Output the (X, Y) coordinate of the center of the cell containing the given text.  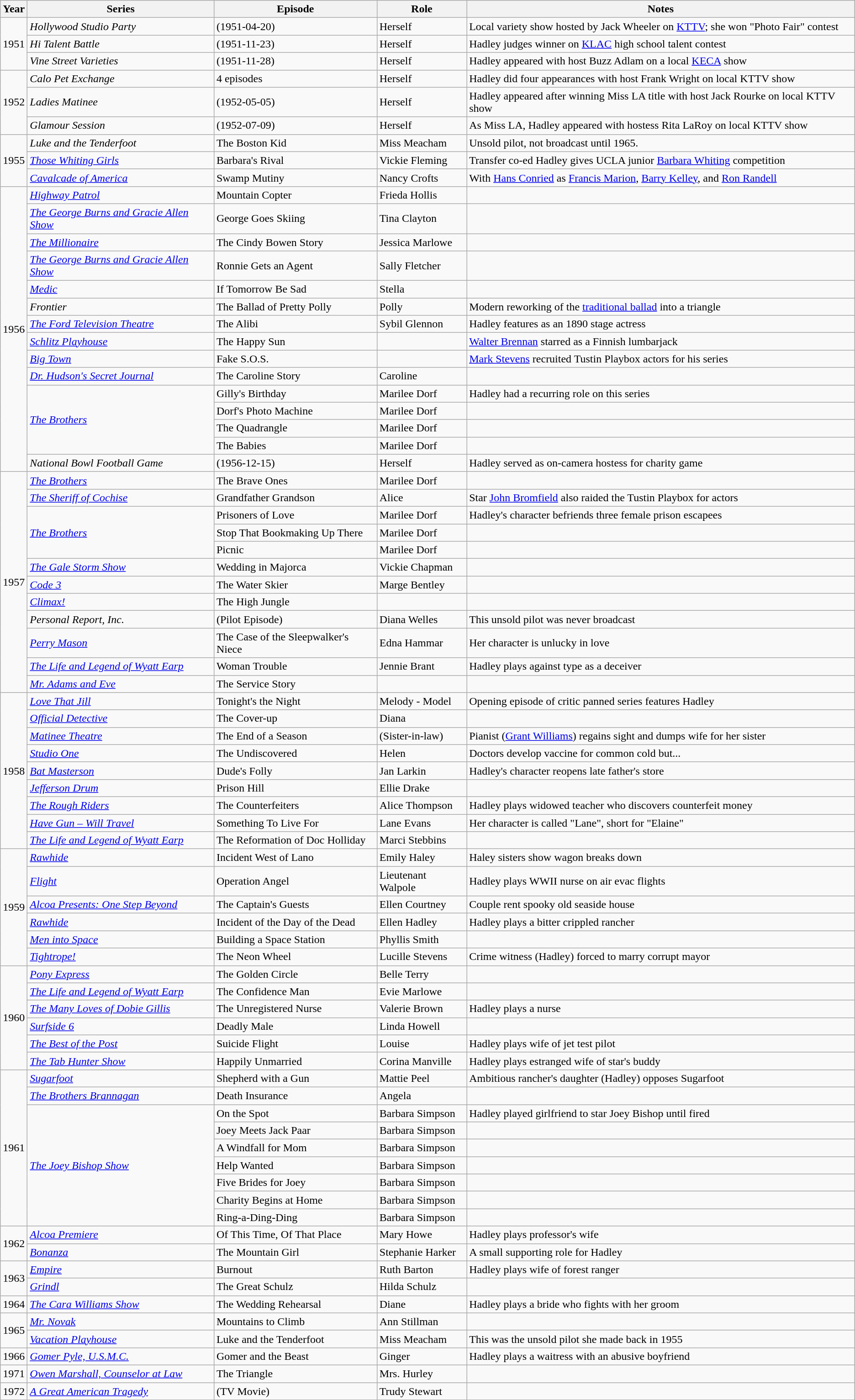
Five Brides for Joey (295, 1183)
Grandfather Grandson (295, 498)
This unsold pilot was never broadcast (661, 619)
Vickie Fleming (422, 160)
Hilda Schulz (422, 1287)
(1952-07-09) (295, 126)
1963 (14, 1278)
Angela (422, 1096)
Ronnie Gets an Agent (295, 266)
The End of a Season (295, 736)
Episode (295, 9)
Building a Space Station (295, 939)
Hadley appeared after winning Miss LA title with host Jack Rourke on local KTTV show (661, 102)
The Great Schulz (295, 1287)
Valerie Brown (422, 1009)
Emily Haley (422, 858)
Alcoa Premiere (121, 1235)
The Joey Bishop Show (121, 1165)
(Pilot Episode) (295, 619)
The Cara Williams Show (121, 1304)
Stop That Bookmaking Up There (295, 533)
1958 (14, 771)
1960 (14, 1017)
Hadley plays a nurse (661, 1009)
Hadley plays a bitter crippled rancher (661, 922)
Have Gun – Will Travel (121, 823)
Walter Brennan starred as a Finnish lumbarjack (661, 341)
(1951-11-28) (295, 61)
Pony Express (121, 974)
Modern reworking of the traditional ballad into a triangle (661, 307)
Diana (422, 718)
The Service Story (295, 684)
Tina Clayton (422, 218)
Flight (121, 881)
Studio One (121, 753)
(1956-12-15) (295, 463)
Of This Time, Of That Place (295, 1235)
1952 (14, 102)
Medic (121, 289)
Jefferson Drum (121, 788)
Sally Fletcher (422, 266)
Notes (661, 9)
Dr. Hudson's Secret Journal (121, 376)
George Goes Skiing (295, 218)
The Mountain Girl (295, 1252)
Sybil Glennon (422, 324)
Ellen Courtney (422, 905)
(1951-11-23) (295, 44)
A Great American Tragedy (121, 1391)
Dude's Folly (295, 771)
Picnic (295, 550)
Stella (422, 289)
The Sheriff of Cochise (121, 498)
Mountains to Climb (295, 1321)
(1951-04-20) (295, 26)
Hadley served as on-camera hostess for charity game (661, 463)
Unsold pilot, not broadcast until 1965. (661, 143)
Woman Trouble (295, 666)
The Millionaire (121, 242)
Big Town (121, 359)
Empire (121, 1269)
Hadley plays wife of forest ranger (661, 1269)
Gomer Pyle, U.S.M.C. (121, 1356)
Personal Report, Inc. (121, 619)
Gilly's Birthday (295, 393)
1957 (14, 582)
Transfer co-ed Hadley gives UCLA junior Barbara Whiting competition (661, 160)
Wedding in Majorca (295, 567)
Crime witness (Hadley) forced to marry corrupt mayor (661, 957)
Edna Hammar (422, 643)
Haley sisters show wagon breaks down (661, 858)
Burnout (295, 1269)
Hadley plays a bride who fights with her groom (661, 1304)
Those Whiting Girls (121, 160)
Mattie Peel (422, 1078)
Love That Jill (121, 701)
Hadley's character reopens late father's store (661, 771)
1951 (14, 44)
The Gale Storm Show (121, 567)
Mark Stevens recruited Tustin Playbox actors for his series (661, 359)
Operation Angel (295, 881)
Diana Welles (422, 619)
Frontier (121, 307)
Mountain Copter (295, 195)
Series (121, 9)
The Cover-up (295, 718)
Mary Howe (422, 1235)
4 episodes (295, 79)
Linda Howell (422, 1026)
Vacation Playhouse (121, 1339)
Tonight's the Night (295, 701)
Corina Manville (422, 1061)
Pianist (Grant Williams) regains sight and dumps wife for her sister (661, 736)
The Boston Kid (295, 143)
Helen (422, 753)
1966 (14, 1356)
Trudy Stewart (422, 1391)
Frieda Hollis (422, 195)
Hadley appeared with host Buzz Adlam on a local KECA show (661, 61)
The Triangle (295, 1374)
The Babies (295, 446)
Doctors develop vaccine for common cold but... (661, 753)
Cavalcade of America (121, 178)
Matinee Theatre (121, 736)
Star John Bromfield also raided the Tustin Playbox for actors (661, 498)
Hadley's character befriends three female prison escapees (661, 515)
The Happy Sun (295, 341)
Perry Mason (121, 643)
Grindl (121, 1287)
Hadley plays professor's wife (661, 1235)
Ginger (422, 1356)
The Caroline Story (295, 376)
Lieutenant Walpole (422, 881)
The Counterfeiters (295, 805)
Lucille Stevens (422, 957)
The Alibi (295, 324)
1961 (14, 1148)
The Brave Ones (295, 480)
This was the unsold pilot she made back in 1955 (661, 1339)
(Sister-in-law) (422, 736)
Help Wanted (295, 1165)
Ring-a-Ding-Ding (295, 1217)
The Tab Hunter Show (121, 1061)
Official Detective (121, 718)
Marci Stebbins (422, 840)
The Reformation of Doc Holliday (295, 840)
Hadley plays WWII nurse on air evac flights (661, 881)
Hadley plays wife of jet test pilot (661, 1043)
Hadley did four appearances with host Frank Wright on local KTTV show (661, 79)
Ruth Barton (422, 1269)
1971 (14, 1374)
Hadley features as an 1890 stage actress (661, 324)
Stephanie Harker (422, 1252)
Highway Patrol (121, 195)
Barbara's Rival (295, 160)
Ambitious rancher's daughter (Hadley) opposes Sugarfoot (661, 1078)
1962 (14, 1243)
The Water Skier (295, 585)
Bat Masterson (121, 771)
(TV Movie) (295, 1391)
Schlitz Playhouse (121, 341)
Jennie Brant (422, 666)
Opening episode of critic panned series features Hadley (661, 701)
Gomer and the Beast (295, 1356)
Melody - Model (422, 701)
The Rough Riders (121, 805)
Glamour Session (121, 126)
The Brothers Brannagan (121, 1096)
Vickie Chapman (422, 567)
Hadley played girlfriend to star Joey Bishop until fired (661, 1113)
Her character is unlucky in love (661, 643)
If Tomorrow Be Sad (295, 289)
Hadley plays a waitress with an abusive boyfriend (661, 1356)
Owen Marshall, Counselor at Law (121, 1374)
Code 3 (121, 585)
Hadley plays widowed teacher who discovers counterfeit money (661, 805)
Calo Pet Exchange (121, 79)
Vine Street Varieties (121, 61)
The Golden Circle (295, 974)
Ann Stillman (422, 1321)
The Quadrangle (295, 428)
Diane (422, 1304)
Sugarfoot (121, 1078)
Prisoners of Love (295, 515)
Couple rent spooky old seaside house (661, 905)
Ellie Drake (422, 788)
The Unregistered Nurse (295, 1009)
The High Jungle (295, 602)
Hadley plays estranged wife of star's buddy (661, 1061)
National Bowl Football Game (121, 463)
Lane Evans (422, 823)
Charity Begins at Home (295, 1200)
Incident of the Day of the Dead (295, 922)
The Captain's Guests (295, 905)
Evie Marlowe (422, 991)
Alice Thompson (422, 805)
A small supporting role for Hadley (661, 1252)
Jan Larkin (422, 771)
Alcoa Presents: One Step Beyond (121, 905)
Bonanza (121, 1252)
The Wedding Rehearsal (295, 1304)
Happily Unmarried (295, 1061)
Hadley plays against type as a deceiver (661, 666)
(1952-05-05) (295, 102)
Men into Space (121, 939)
Year (14, 9)
The Many Loves of Dobie Gillis (121, 1009)
Ladies Matinee (121, 102)
As Miss LA, Hadley appeared with hostess Rita LaRoy on local KTTV show (661, 126)
1959 (14, 907)
Belle Terry (422, 974)
1972 (14, 1391)
1965 (14, 1330)
1956 (14, 329)
Hi Talent Battle (121, 44)
Local variety show hosted by Jack Wheeler on KTTV; she won "Photo Fair" contest (661, 26)
Phyllis Smith (422, 939)
Alice (422, 498)
Hadley had a recurring role on this series (661, 393)
Prison Hill (295, 788)
The Ford Television Theatre (121, 324)
Climax! (121, 602)
Mr. Adams and Eve (121, 684)
Surfside 6 (121, 1026)
The Case of the Sleepwalker's Niece (295, 643)
Joey Meets Jack Paar (295, 1131)
The Best of the Post (121, 1043)
Marge Bentley (422, 585)
Mr. Novak (121, 1321)
Fake S.O.S. (295, 359)
Mrs. Hurley (422, 1374)
Hadley judges winner on KLAC high school talent contest (661, 44)
1955 (14, 160)
The Cindy Bowen Story (295, 242)
1964 (14, 1304)
Death Insurance (295, 1096)
Caroline (422, 376)
Suicide Flight (295, 1043)
With Hans Conried as Francis Marion, Barry Kelley, and Ron Randell (661, 178)
A Windfall for Mom (295, 1148)
Swamp Mutiny (295, 178)
Nancy Crofts (422, 178)
Hollywood Studio Party (121, 26)
Louise (422, 1043)
Dorf's Photo Machine (295, 411)
Jessica Marlowe (422, 242)
The Undiscovered (295, 753)
Deadly Male (295, 1026)
Tightrope! (121, 957)
Her character is called "Lane", short for "Elaine" (661, 823)
Shepherd with a Gun (295, 1078)
Incident West of Lano (295, 858)
Polly (422, 307)
Something To Live For (295, 823)
The Neon Wheel (295, 957)
Role (422, 9)
Ellen Hadley (422, 922)
The Confidence Man (295, 991)
On the Spot (295, 1113)
The Ballad of Pretty Polly (295, 307)
